Extract the (x, y) coordinate from the center of the cell holding the provided text.  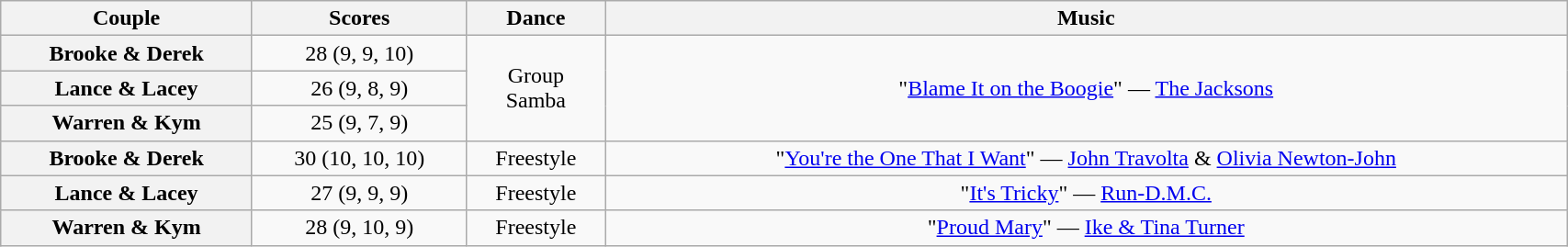
"Proud Mary" — Ike & Tina Turner (1086, 228)
30 (10, 10, 10) (358, 158)
"It's Tricky" — Run-D.M.C. (1086, 193)
26 (9, 8, 9) (358, 88)
Music (1086, 18)
Couple (127, 18)
27 (9, 9, 9) (358, 193)
Dance (536, 18)
28 (9, 10, 9) (358, 228)
Scores (358, 18)
28 (9, 9, 10) (358, 53)
"You're the One That I Want" — John Travolta & Olivia Newton-John (1086, 158)
GroupSamba (536, 88)
"Blame It on the Boogie" — The Jacksons (1086, 88)
25 (9, 7, 9) (358, 123)
